Find where the given text appears and provide that cell's center as [x, y] coordinate. 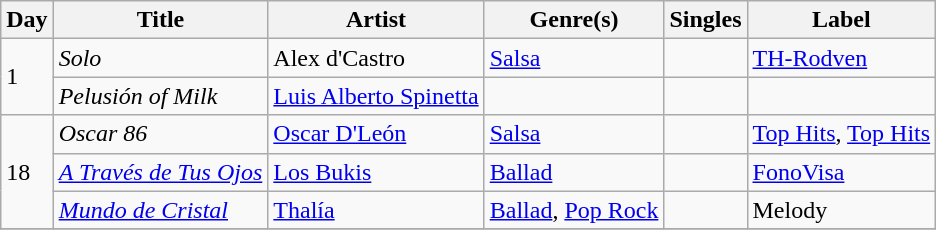
Los Bukis [376, 172]
Mundo de Cristal [160, 210]
Singles [706, 20]
Alex d'Castro [376, 58]
Melody [842, 210]
Ballad, Pop Rock [574, 210]
Oscar 86 [160, 134]
Artist [376, 20]
Title [160, 20]
Luis Alberto Spinetta [376, 96]
Solo [160, 58]
Thalía [376, 210]
Top Hits, Top Hits [842, 134]
1 [27, 77]
Label [842, 20]
Day [27, 20]
Ballad [574, 172]
Genre(s) [574, 20]
Oscar D'León [376, 134]
FonoVisa [842, 172]
TH-Rodven [842, 58]
A Través de Tus Ojos [160, 172]
Pelusión of Milk [160, 96]
18 [27, 172]
